Locate the cell with the specified text and output its (X, Y) center coordinate. 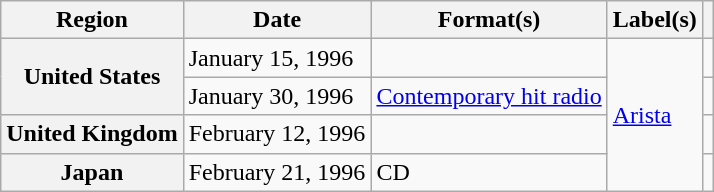
United States (92, 77)
Contemporary hit radio (489, 96)
Date (277, 20)
United Kingdom (92, 134)
February 12, 1996 (277, 134)
Arista (654, 115)
February 21, 1996 (277, 172)
Format(s) (489, 20)
Japan (92, 172)
Label(s) (654, 20)
January 30, 1996 (277, 96)
Region (92, 20)
CD (489, 172)
January 15, 1996 (277, 58)
